Extract the [X, Y] coordinate from the center of the cell holding the provided text.  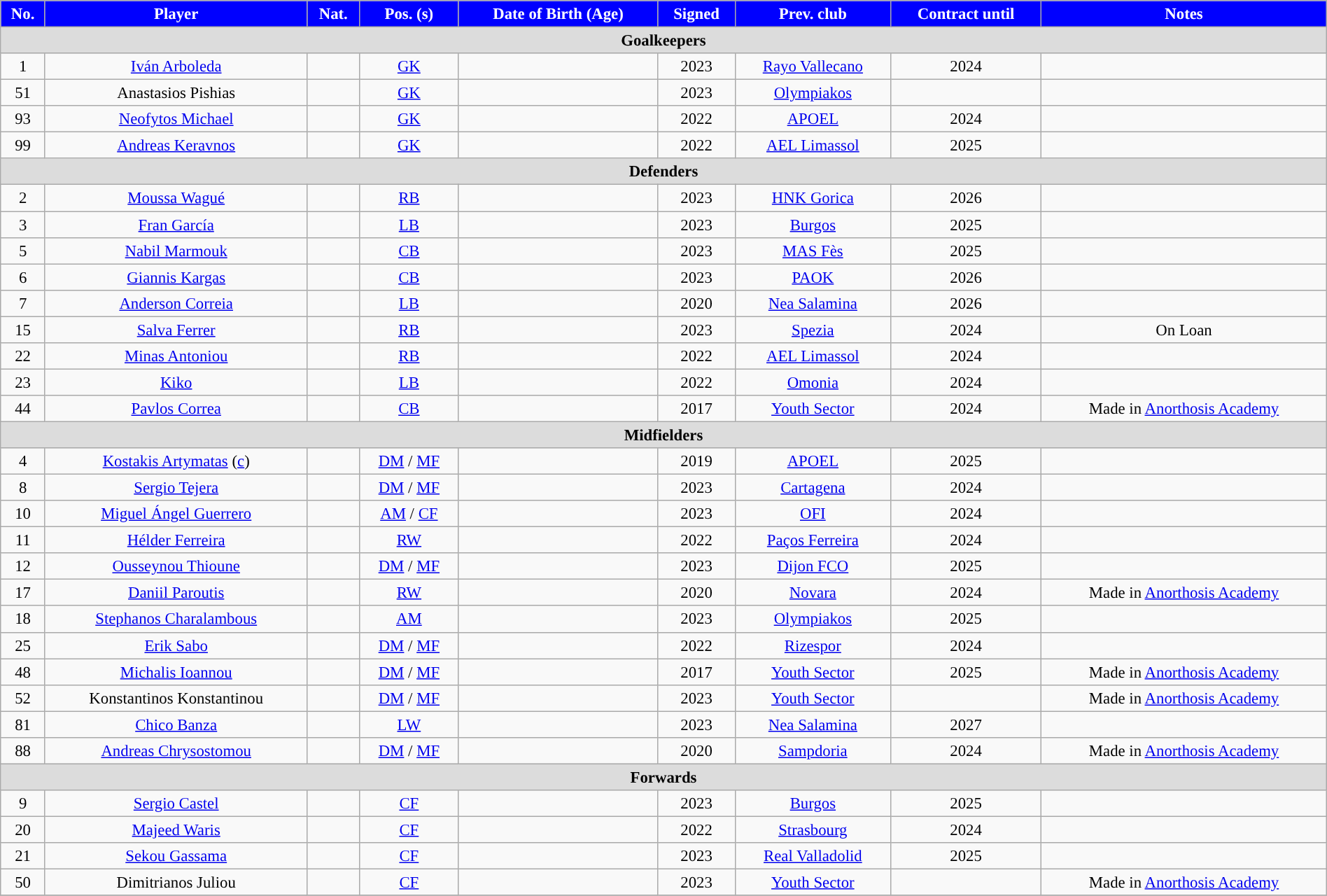
Strasbourg [813, 829]
Pos. (s) [409, 14]
Fran García [176, 225]
21 [23, 856]
81 [23, 724]
5 [23, 251]
Ousseynou Thioune [176, 566]
Minas Antoniou [176, 356]
99 [23, 146]
PAOK [813, 277]
Dimitrianos Juliou [176, 883]
Notes [1184, 14]
51 [23, 93]
44 [23, 409]
Neofytos Michael [176, 119]
Miguel Ángel Guerrero [176, 514]
25 [23, 645]
Moussa Wagué [176, 198]
12 [23, 566]
2027 [966, 724]
7 [23, 303]
15 [23, 330]
Salva Ferrer [176, 330]
Date of Birth (Age) [559, 14]
Cartagena [813, 488]
Andreas Chrysostomou [176, 751]
AM [409, 619]
93 [23, 119]
22 [23, 356]
2 [23, 198]
Iván Arboleda [176, 66]
Nat. [333, 14]
Defenders [663, 171]
50 [23, 883]
Michalis Ioannou [176, 672]
Goalkeepers [663, 41]
Daniil Paroutis [176, 593]
52 [23, 698]
LW [409, 724]
6 [23, 277]
Sekou Gassama [176, 856]
2019 [696, 461]
MAS Fès [813, 251]
Signed [696, 14]
Contract until [966, 14]
Paços Ferreira [813, 540]
23 [23, 382]
Real Valladolid [813, 856]
Kostakis Artymatas (c) [176, 461]
Sergio Tejera [176, 488]
Andreas Keravnos [176, 146]
Majeed Waris [176, 829]
Pavlos Correa [176, 409]
88 [23, 751]
Kiko [176, 382]
Sampdoria [813, 751]
17 [23, 593]
4 [23, 461]
Rayo Vallecano [813, 66]
Prev. club [813, 14]
Konstantinos Konstantinou [176, 698]
48 [23, 672]
Erik Sabo [176, 645]
20 [23, 829]
3 [23, 225]
Anastasios Pishias [176, 93]
9 [23, 804]
Omonia [813, 382]
Giannis Kargas [176, 277]
Forwards [663, 777]
Rizespor [813, 645]
AM / CF [409, 514]
Midfielders [663, 435]
11 [23, 540]
Player [176, 14]
Spezia [813, 330]
Novara [813, 593]
No. [23, 14]
Anderson Correia [176, 303]
On Loan [1184, 330]
1 [23, 66]
8 [23, 488]
Chico Banza [176, 724]
Sergio Castel [176, 804]
10 [23, 514]
Stephanos Charalambous [176, 619]
Hélder Ferreira [176, 540]
HNK Gorica [813, 198]
OFI [813, 514]
Nabil Marmouk [176, 251]
Dijon FCO [813, 566]
18 [23, 619]
